Scan for the cell matching the given text and deliver its (x, y) coordinate at center. 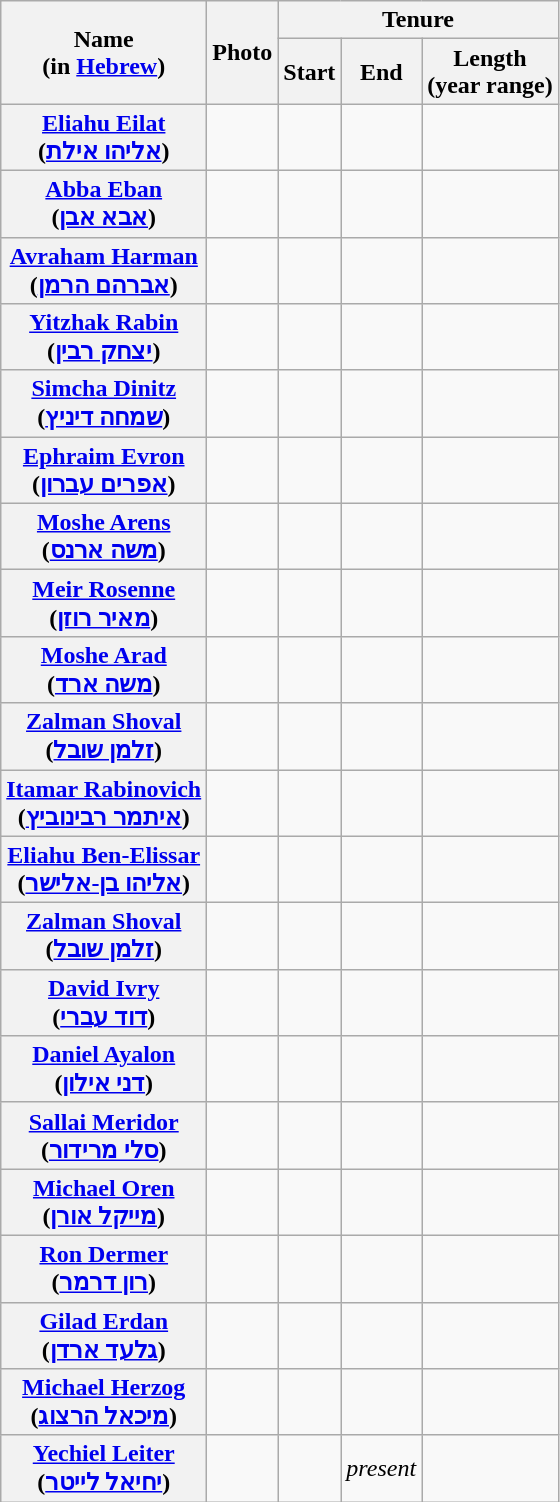
David Ivry(דוד עברי) (104, 1002)
Itamar Rabinovich(איתמר רבינוביץ) (104, 804)
Michael Herzog(מיכאל הרצוג) (104, 1402)
Photo (242, 52)
Yechiel Leiter(יחיאל לייטר) (104, 1468)
Yitzhak Rabin(יצחק רבין) (104, 338)
Sallai Meridor(סלי מרידור) (104, 1136)
Moshe Arad(משה ארד) (104, 670)
Moshe Arens(משה ארנס) (104, 536)
present (382, 1468)
Name(in Hebrew) (104, 52)
Michael Oren(מייקל אורן) (104, 1202)
Length(year range) (490, 72)
Simcha Dinitz(שמחה דיניץ) (104, 404)
Eliahu Eilat(אליהו אילת) (104, 138)
Ron Dermer(רון דרמר) (104, 1268)
End (382, 72)
Start (310, 72)
Tenure (418, 20)
Daniel Ayalon(דני אילון) (104, 1070)
Ephraim Evron(אפרים עברון) (104, 470)
Avraham Harman(אברהם הרמן) (104, 270)
Meir Rosenne(מאיר רוזן) (104, 604)
Abba Eban(אבא אבן) (104, 204)
Gilad Erdan(גלעד ארדן) (104, 1336)
Eliahu Ben-Elissar(אליהו בן-אלישר) (104, 870)
